Return (x, y) of the center of cell containing provided text 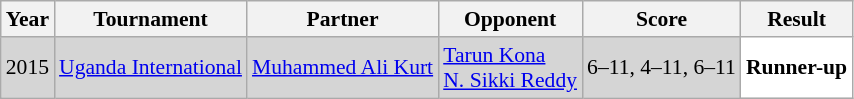
Partner (342, 19)
Runner-up (796, 68)
Uganda International (150, 68)
6–11, 4–11, 6–11 (662, 68)
Tournament (150, 19)
Opponent (510, 19)
Score (662, 19)
Muhammed Ali Kurt (342, 68)
2015 (28, 68)
Year (28, 19)
Result (796, 19)
Tarun Kona N. Sikki Reddy (510, 68)
